Return the [x, y] coordinate for the center point of the cell that contains the specified text.  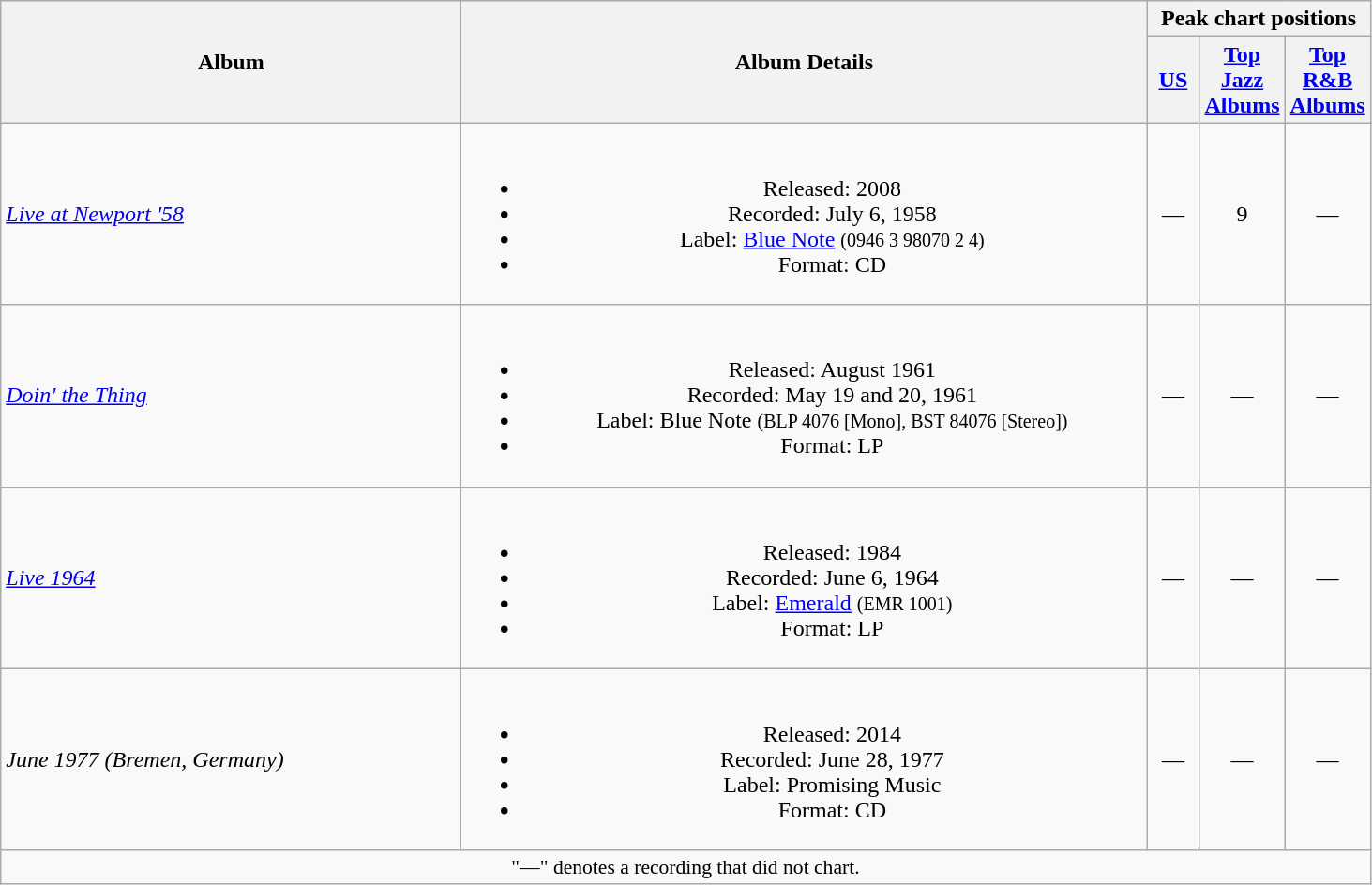
Doin' the Thing [231, 396]
Live 1964 [231, 577]
Released: August 1961Recorded: May 19 and 20, 1961Label: Blue Note (BLP 4076 [Mono], BST 84076 [Stereo])Format: LP [805, 396]
Live at Newport '58 [231, 214]
Released: 2008Recorded: July 6, 1958Label: Blue Note (0946 3 98070 2 4)Format: CD [805, 214]
Album [231, 62]
9 [1242, 214]
"—" denotes a recording that did not chart. [686, 867]
TopJazz Albums [1242, 80]
Album Details [805, 62]
US [1173, 80]
Peak chart positions [1259, 19]
June 1977 (Bremen, Germany) [231, 759]
Released: 1984Recorded: June 6, 1964Label: Emerald (EMR 1001)Format: LP [805, 577]
Released: 2014Recorded: June 28, 1977Label: Promising MusicFormat: CD [805, 759]
TopR&B Albums [1328, 80]
